Find where the given text appears and provide that cell's center as [x, y] coordinate. 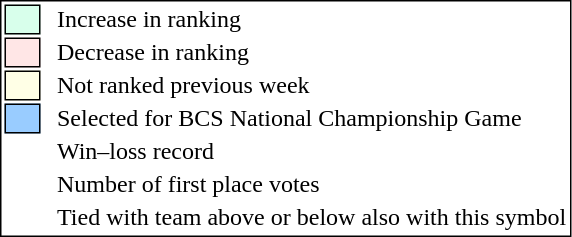
Win–loss record [312, 151]
Number of first place votes [312, 185]
Increase in ranking [312, 19]
Selected for BCS National Championship Game [312, 119]
Decrease in ranking [312, 53]
Not ranked previous week [312, 85]
Tied with team above or below also with this symbol [312, 217]
